Provide the [X, Y] coordinate of the cell's center where the given text is located.  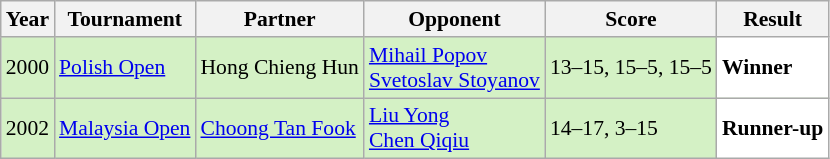
13–15, 15–5, 15–5 [631, 68]
Runner-up [772, 128]
2002 [28, 128]
Hong Chieng Hun [279, 68]
Mihail Popov Svetoslav Stoyanov [454, 68]
Year [28, 19]
2000 [28, 68]
Tournament [124, 19]
Polish Open [124, 68]
Result [772, 19]
Liu Yong Chen Qiqiu [454, 128]
Choong Tan Fook [279, 128]
Partner [279, 19]
Malaysia Open [124, 128]
Winner [772, 68]
Opponent [454, 19]
14–17, 3–15 [631, 128]
Score [631, 19]
